Find where the given text appears and provide that cell's center as (x, y) coordinate. 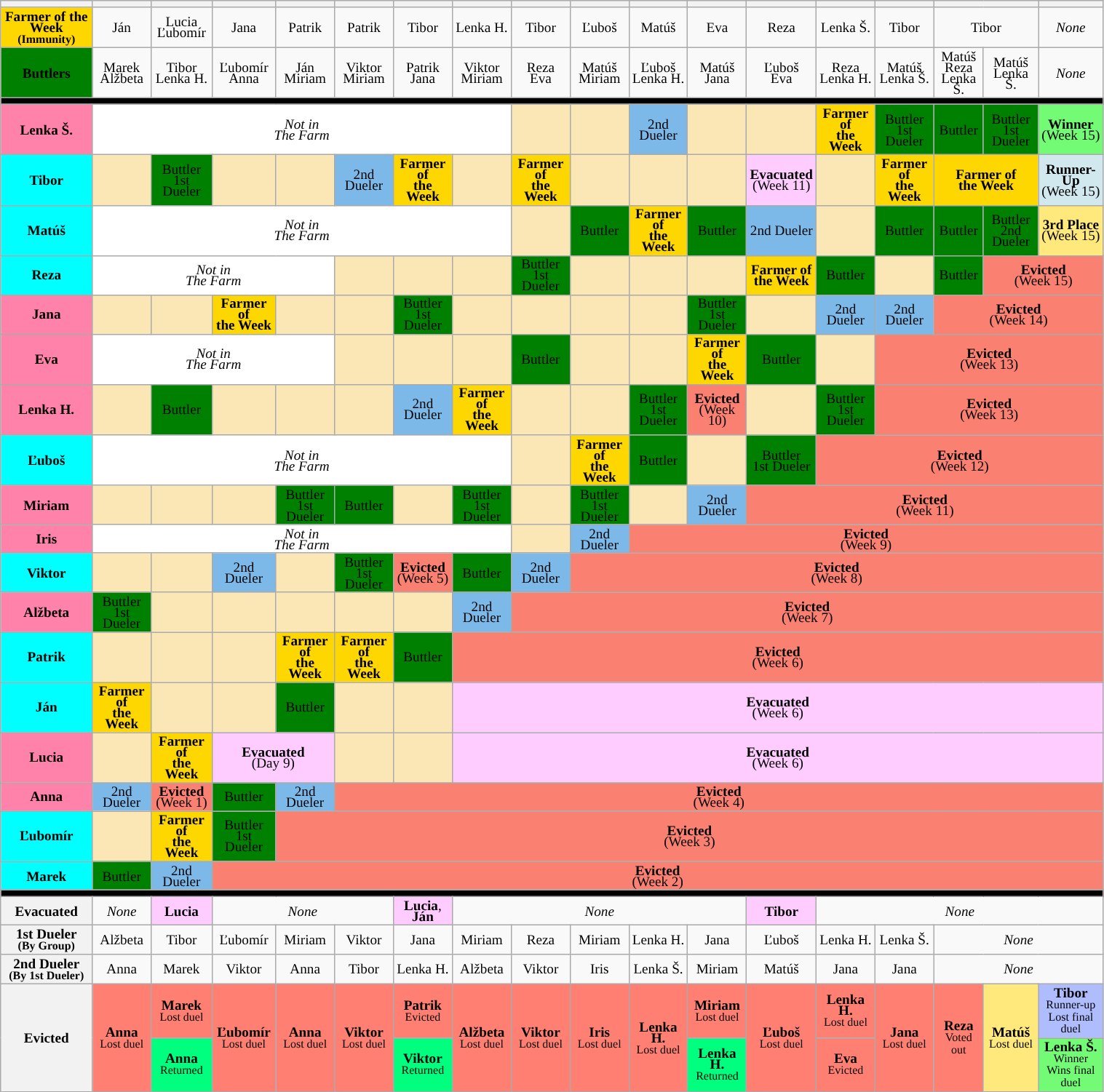
MatúšJana (718, 73)
Evicted (47, 1037)
Evicted (Week 1) (182, 797)
Evicted (Week 14) (1019, 314)
3rd Place (Week 15) (1071, 230)
Evicted (Week 12) (959, 460)
Evicted (Week 15) (1044, 275)
MatúšRezaLenka Š. (958, 73)
RezaVoted out (958, 1037)
IrisLost duel (600, 1037)
Evicted (Week 8) (837, 573)
Farmer of the Week(Immunity) (47, 28)
Evicted (Week 4) (719, 797)
Evacuated (47, 911)
Evicted (Week 11) (925, 505)
Lucia, Ján (422, 911)
ViktorReturned (422, 1064)
EvaEvicted (846, 1064)
Evacuated (Day 9) (273, 758)
Winner (Week 15) (1071, 129)
Evicted (Week 10) (718, 409)
RezaEva (540, 73)
Evacuated (Week 11) (782, 180)
Buttlers (47, 73)
JanaLost duel (904, 1037)
Buttler2nd Dueler (1010, 230)
TiborLenka H. (182, 73)
ĽubošLost duel (782, 1037)
Evicted (Week 6) (777, 656)
JánMiriam (306, 73)
Evicted (Week 3) (690, 837)
MiriamLost duel (718, 1011)
LuciaĽubomír (182, 28)
ĽubošLenka H. (658, 73)
TiborRunner-upLost final duel (1071, 1011)
1st Dueler(By Group) (47, 940)
MatúšLost duel (1010, 1037)
PatrikJana (422, 73)
ĽubomírLost duel (244, 1037)
Lenka Š.WinnerWins final duel (1071, 1064)
ĽubomírAnna (244, 73)
MatúšMiriam (600, 73)
2nd Dueler(By 1st Dueler) (47, 969)
MarekLost duel (182, 1011)
PatrikEvicted (422, 1011)
Lenka H.Returned (718, 1064)
ĽubošEva (782, 73)
Runner-Up (Week 15) (1071, 180)
Evicted (Week 5) (422, 573)
MarekAlžbeta (122, 73)
AlžbetaLost duel (482, 1037)
Evicted (Week 9) (866, 538)
RezaLenka H. (846, 73)
AnnaReturned (182, 1064)
Evicted (Week 7) (807, 612)
Evicted (Week 2) (658, 876)
